Capture the cell that displays the provided text and extract its (X, Y) central coordinate. 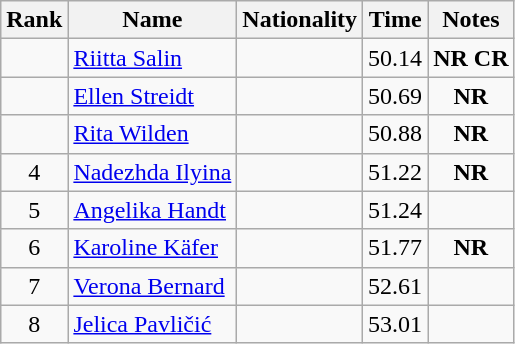
5 (34, 210)
50.88 (396, 134)
4 (34, 172)
Rita Wilden (152, 134)
Riitta Salin (152, 58)
Jelica Pavličić (152, 324)
Rank (34, 20)
51.24 (396, 210)
Ellen Streidt (152, 96)
Nationality (300, 20)
52.61 (396, 286)
50.69 (396, 96)
6 (34, 248)
53.01 (396, 324)
7 (34, 286)
Verona Bernard (152, 286)
50.14 (396, 58)
NR CR (471, 58)
Karoline Käfer (152, 248)
Nadezhda Ilyina (152, 172)
Angelika Handt (152, 210)
51.22 (396, 172)
Name (152, 20)
8 (34, 324)
Time (396, 20)
Notes (471, 20)
51.77 (396, 248)
